Provide the [x, y] coordinate of the cell's center where the given text is located.  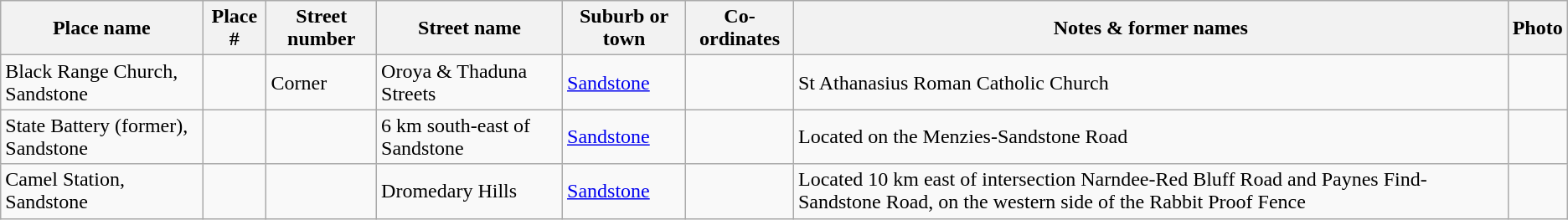
Street number [322, 28]
St Athanasius Roman Catholic Church [1151, 82]
Located on the Menzies-Sandstone Road [1151, 137]
Suburb or town [625, 28]
Oroya & Thaduna Streets [470, 82]
Located 10 km east of intersection Narndee-Red Bluff Road and Paynes Find-Sandstone Road, on the western side of the Rabbit Proof Fence [1151, 191]
State Battery (former), Sandstone [102, 137]
Dromedary Hills [470, 191]
Photo [1538, 28]
Co-ordinates [740, 28]
Corner [322, 82]
Camel Station, Sandstone [102, 191]
Place # [235, 28]
6 km south-east of Sandstone [470, 137]
Black Range Church, Sandstone [102, 82]
Notes & former names [1151, 28]
Place name [102, 28]
Street name [470, 28]
